Provide the [X, Y] coordinate of the cell's center where the given text is located.  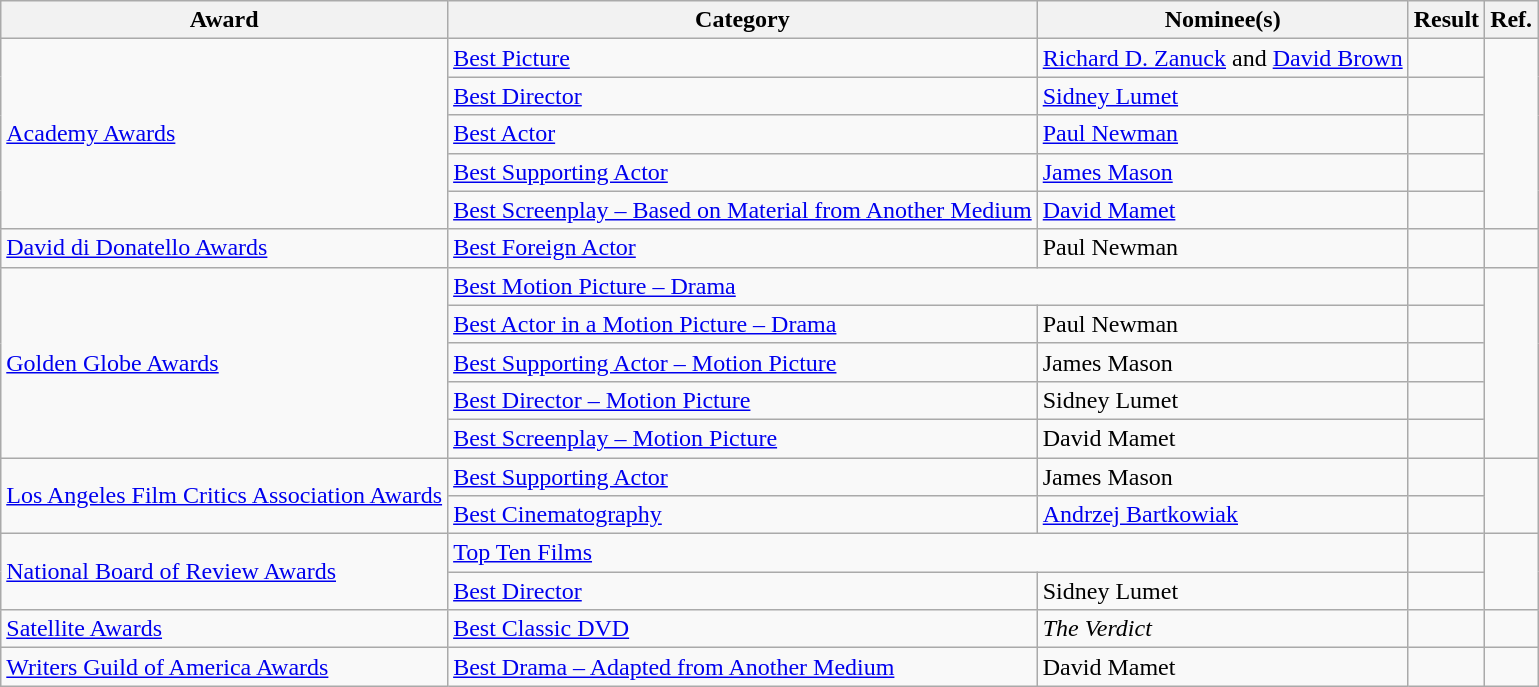
Los Angeles Film Critics Association Awards [224, 496]
Best Cinematography [743, 515]
Best Classic DVD [743, 629]
Best Actor in a Motion Picture – Drama [743, 324]
Top Ten Films [928, 553]
Academy Awards [224, 134]
Andrzej Bartkowiak [1222, 515]
Golden Globe Awards [224, 362]
Best Foreign Actor [743, 248]
Best Screenplay – Based on Material from Another Medium [743, 210]
Best Motion Picture – Drama [928, 286]
The Verdict [1222, 629]
Ref. [1512, 20]
National Board of Review Awards [224, 572]
Satellite Awards [224, 629]
Best Drama – Adapted from Another Medium [743, 667]
Award [224, 20]
Best Supporting Actor – Motion Picture [743, 362]
Writers Guild of America Awards [224, 667]
Best Actor [743, 134]
Best Screenplay – Motion Picture [743, 438]
Best Picture [743, 58]
David di Donatello Awards [224, 248]
Nominee(s) [1222, 20]
Best Director – Motion Picture [743, 400]
Richard D. Zanuck and David Brown [1222, 58]
Result [1446, 20]
Category [743, 20]
